Identify which cell holds the provided text, then report its [X, Y] central coordinate. 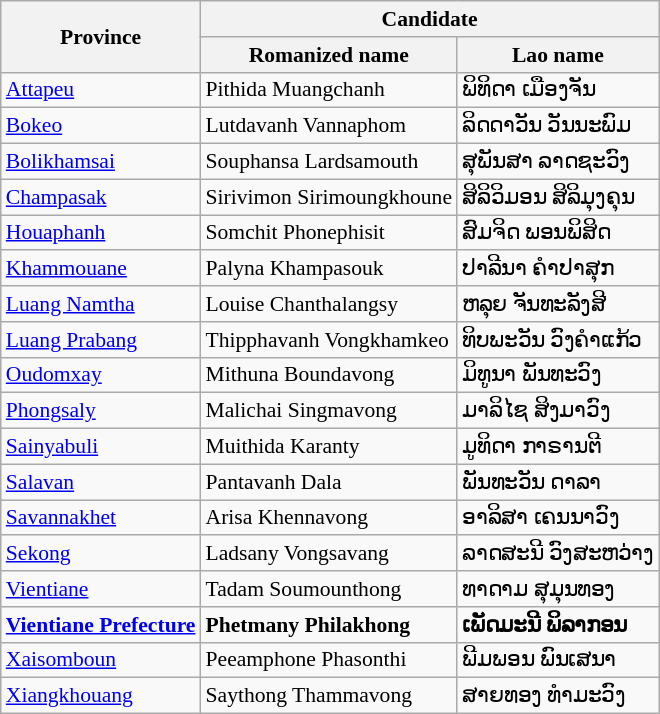
Luang Prabang [101, 340]
Somchit Phonephisit [328, 233]
Romanized name [328, 55]
Sirivimon Sirimoungkhoune [328, 197]
Salavan [101, 482]
Vientiane Prefecture [101, 625]
Ladsany Vongsavang [328, 554]
Arisa Khennavong [328, 518]
Lao name [558, 55]
Bolikhamsai [101, 162]
Bokeo [101, 126]
Candidate [429, 19]
Savannakhet [101, 518]
ປາລີນາ ຄຳປາສຸກ [558, 269]
Oudomxay [101, 375]
ເພັດມະນີ ພິລາກອນ [558, 625]
Palyna Khampasouk [328, 269]
ອາລິສາ ເຄນນາວົງ [558, 518]
ທາດາມ ສຸມຸນທອງ [558, 589]
ລາດສະນີ ວົງສະຫວ່າງ [558, 554]
Souphansa Lardsamouth [328, 162]
Phongsaly [101, 411]
Province [101, 36]
Sainyabuli [101, 447]
ສົມຈິດ ພອນພິສິດ [558, 233]
Malichai Singmavong [328, 411]
Vientiane [101, 589]
Xiangkhouang [101, 696]
Pithida Muangchanh [328, 90]
Tadam Soumounthong [328, 589]
Xaisomboun [101, 660]
ສຸພັນສາ ລາດຊະວົງ [558, 162]
Houaphanh [101, 233]
ພັນທະວັນ ດາລາ [558, 482]
ຫລຸຍ ຈັນທະລັງສີ [558, 304]
Lutdavanh Vannaphom [328, 126]
ມິທູນາ ພັນທະວົງ [558, 375]
Khammouane [101, 269]
ພິທິດາ ເມືອງຈັນ [558, 90]
ມູທິດາ ກາຣານຕີ [558, 447]
Champasak [101, 197]
Sekong [101, 554]
Luang Namtha [101, 304]
Pantavanh Dala [328, 482]
ລິດດາວັນ ວັນນະພົມ [558, 126]
Attapeu [101, 90]
ມາລິໄຊ ສິງມາວົງ [558, 411]
Saythong Thammavong [328, 696]
ພີມພອນ ພົນເສນາ [558, 660]
ສາຍທອງ ທຳມະວົງ [558, 696]
Phetmany Philakhong [328, 625]
ສິລິວິມອນ ສິລິມຸງຄຸນ [558, 197]
ທິບພະວັນ ວົງຄໍາແກ້ວ [558, 340]
Peeamphone Phasonthi [328, 660]
Thipphavanh Vongkhamkeo [328, 340]
Louise Chanthalangsy [328, 304]
Muithida Karanty [328, 447]
Mithuna Boundavong [328, 375]
